From the cell containing the given text, extract its center point as (x, y) coordinate. 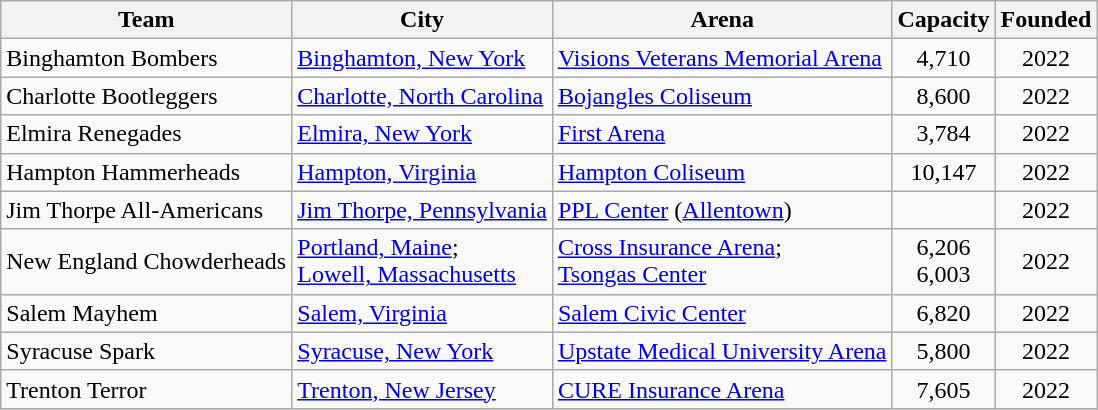
Trenton Terror (146, 389)
Hampton, Virginia (422, 172)
3,784 (944, 134)
8,600 (944, 96)
Jim Thorpe All-Americans (146, 210)
6,2066,003 (944, 262)
Cross Insurance Arena;Tsongas Center (722, 262)
Salem Civic Center (722, 313)
Salem Mayhem (146, 313)
Upstate Medical University Arena (722, 351)
Bojangles Coliseum (722, 96)
CURE Insurance Arena (722, 389)
Visions Veterans Memorial Arena (722, 58)
Salem, Virginia (422, 313)
Elmira, New York (422, 134)
Capacity (944, 20)
Elmira Renegades (146, 134)
Syracuse, New York (422, 351)
10,147 (944, 172)
Charlotte Bootleggers (146, 96)
Portland, Maine;Lowell, Massachusetts (422, 262)
Hampton Hammerheads (146, 172)
Team (146, 20)
4,710 (944, 58)
Binghamton Bombers (146, 58)
Founded (1046, 20)
PPL Center (Allentown) (722, 210)
Hampton Coliseum (722, 172)
Binghamton, New York (422, 58)
First Arena (722, 134)
5,800 (944, 351)
Charlotte, North Carolina (422, 96)
6,820 (944, 313)
Trenton, New Jersey (422, 389)
Arena (722, 20)
City (422, 20)
New England Chowderheads (146, 262)
7,605 (944, 389)
Jim Thorpe, Pennsylvania (422, 210)
Syracuse Spark (146, 351)
